Find where the given text appears and provide that cell's center as (X, Y) coordinate. 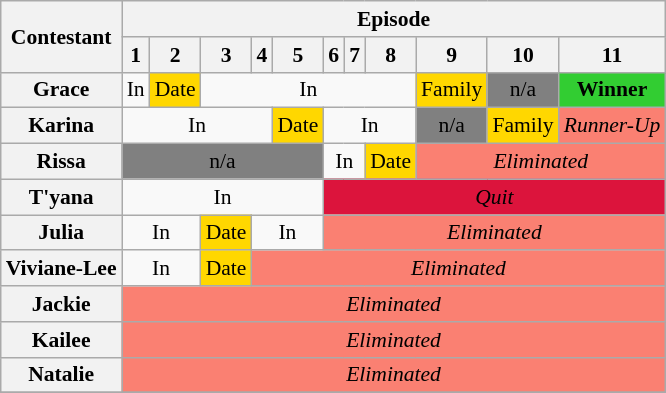
Episode (394, 19)
Winner (612, 90)
Contestant (62, 36)
Julia (62, 233)
1 (136, 55)
3 (226, 55)
8 (390, 55)
Runner-Up (612, 126)
10 (522, 55)
5 (298, 55)
Jackie (62, 304)
Karina (62, 126)
6 (334, 55)
11 (612, 55)
Quit (494, 197)
9 (452, 55)
Natalie (62, 375)
Viviane-Lee (62, 269)
7 (354, 55)
Grace (62, 90)
2 (176, 55)
4 (262, 55)
Rissa (62, 162)
Kailee (62, 340)
T'yana (62, 197)
